Detect which cell encompasses the target text, then output its (X, Y) center coordinate. 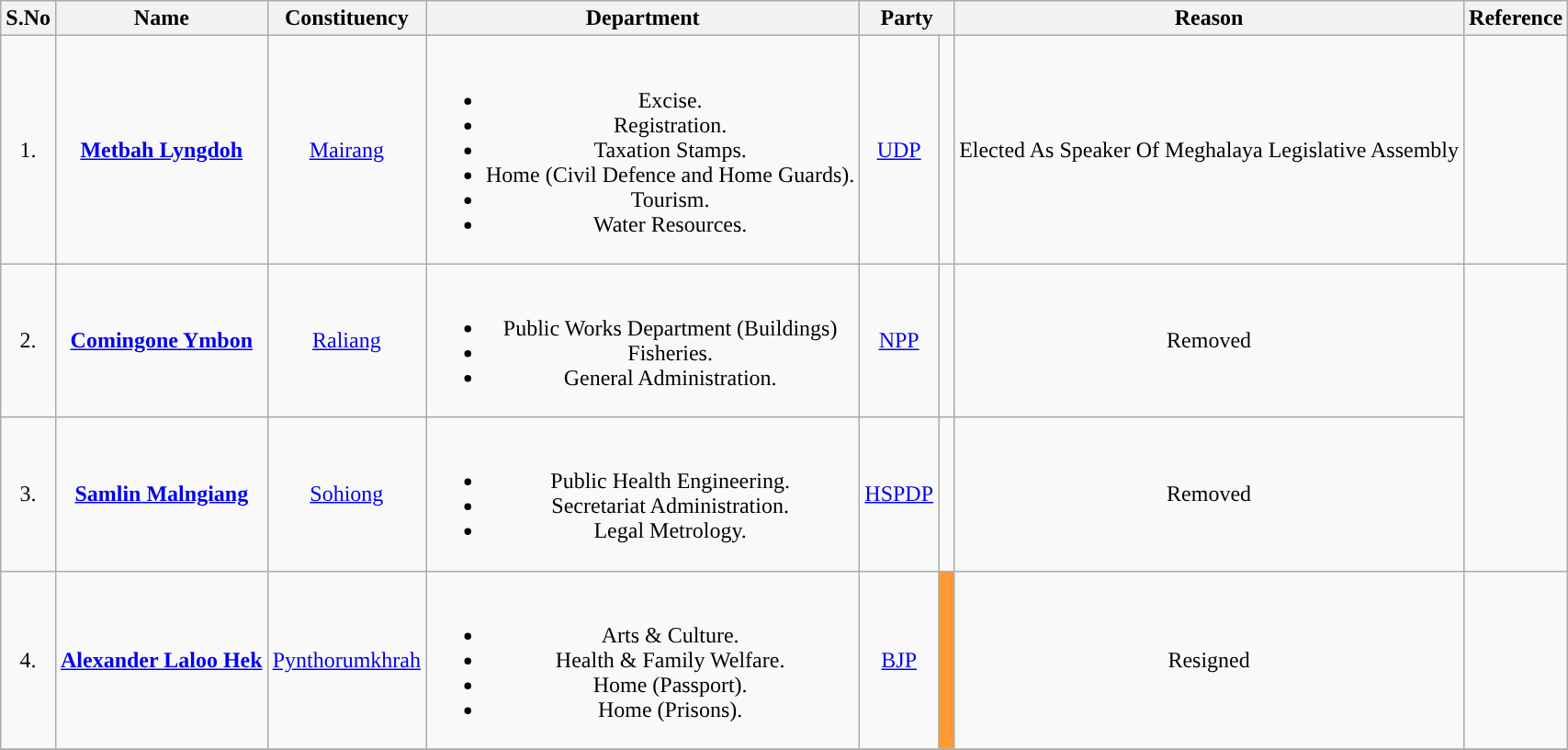
Raliang (346, 340)
Metbah Lyngdoh (162, 150)
Elected As Speaker Of Meghalaya Legislative Assembly (1209, 150)
NPP (899, 340)
Mairang (346, 150)
3. (28, 494)
HSPDP (899, 494)
Department (643, 18)
Reason (1209, 18)
Excise.Registration.Taxation Stamps.Home (Civil Defence and Home Guards).Tourism.Water Resources. (643, 150)
Alexander Laloo Hek (162, 660)
Public Works Department (Buildings)Fisheries.General Administration. (643, 340)
Name (162, 18)
UDP (899, 150)
Arts & Culture.Health & Family Welfare.Home (Passport).Home (Prisons). (643, 660)
4. (28, 660)
1. (28, 150)
Resigned (1209, 660)
2. (28, 340)
BJP (899, 660)
Reference (1516, 18)
S.No (28, 18)
Pynthorumkhrah (346, 660)
Constituency (346, 18)
Sohiong (346, 494)
Public Health Engineering.Secretariat Administration.Legal Metrology. (643, 494)
Party (908, 18)
Samlin Malngiang (162, 494)
Comingone Ymbon (162, 340)
